Detect which cell encompasses the target text, then output its (X, Y) center coordinate. 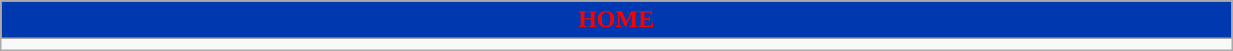
HOME (616, 20)
